Detect which cell encompasses the target text, then output its (x, y) center coordinate. 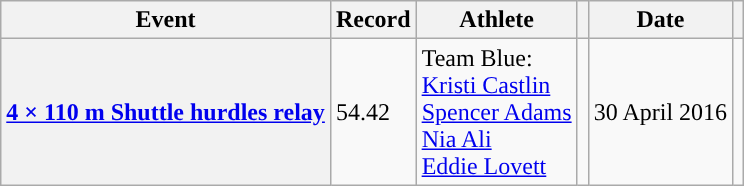
Team Blue:Kristi CastlinSpencer AdamsNia AliEddie Lovett (496, 112)
54.42 (373, 112)
Athlete (496, 20)
Date (660, 20)
30 April 2016 (660, 112)
Record (373, 20)
4 × 110 m Shuttle hurdles relay (166, 112)
Event (166, 20)
